Extract the (X, Y) coordinate from the center of the cell holding the provided text.  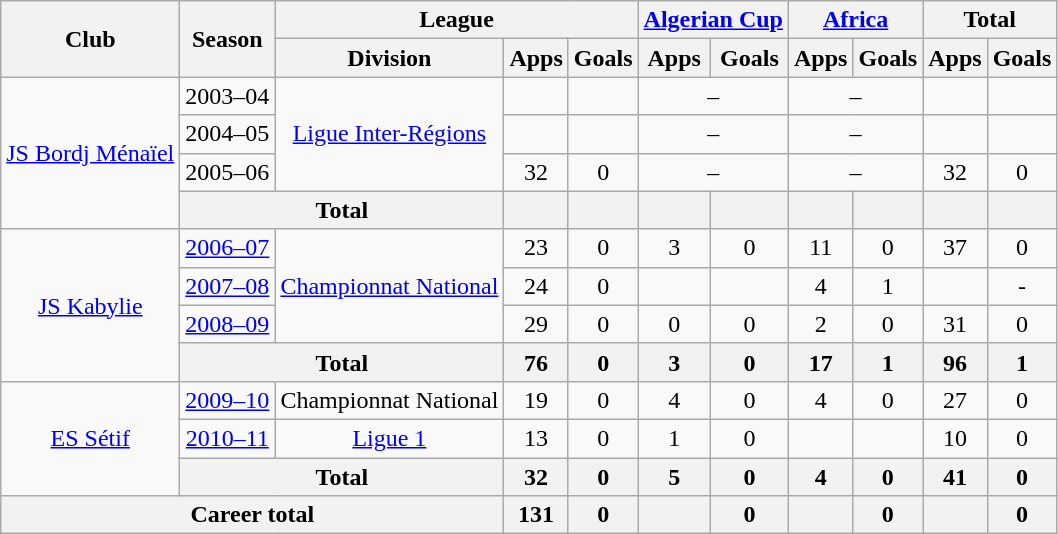
37 (955, 248)
2010–11 (228, 438)
- (1022, 286)
JS Bordj Ménaïel (90, 153)
5 (674, 477)
17 (821, 362)
Algerian Cup (713, 20)
96 (955, 362)
ES Sétif (90, 438)
2006–07 (228, 248)
2008–09 (228, 324)
2004–05 (228, 134)
19 (536, 400)
2003–04 (228, 96)
31 (955, 324)
27 (955, 400)
Division (390, 58)
Club (90, 39)
2005–06 (228, 172)
Season (228, 39)
League (456, 20)
2007–08 (228, 286)
2 (821, 324)
76 (536, 362)
13 (536, 438)
Ligue Inter-Régions (390, 134)
2009–10 (228, 400)
Ligue 1 (390, 438)
29 (536, 324)
24 (536, 286)
131 (536, 515)
Career total (252, 515)
41 (955, 477)
JS Kabylie (90, 305)
10 (955, 438)
Africa (856, 20)
23 (536, 248)
11 (821, 248)
